Extract the (X, Y) coordinate from the center of the cell holding the provided text.  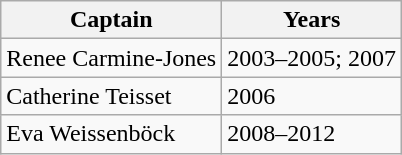
Renee Carmine-Jones (112, 58)
2006 (312, 96)
Catherine Teisset (112, 96)
Captain (112, 20)
Years (312, 20)
Eva Weissenböck (112, 134)
2003–2005; 2007 (312, 58)
2008–2012 (312, 134)
